Pinpoint the cell where the given text exists, returning its (X, Y) midpoint coordinate. 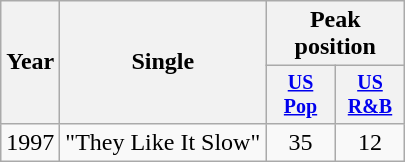
35 (300, 142)
12 (370, 142)
Year (30, 62)
USR&B (370, 94)
Peak position (336, 34)
USPop (300, 94)
"They Like It Slow" (163, 142)
1997 (30, 142)
Single (163, 62)
